Search for the cell housing the specified text and yield its (X, Y) center coordinate. 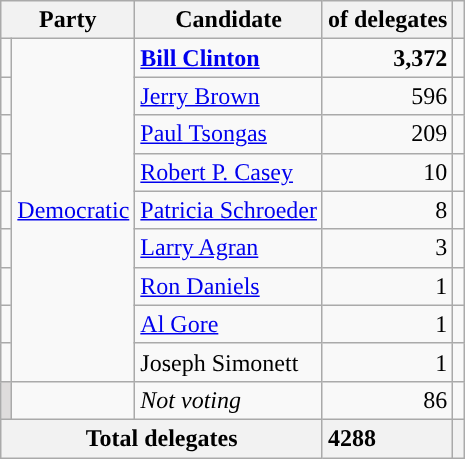
Bill Clinton (229, 58)
Ron Daniels (229, 286)
8 (387, 210)
86 (387, 400)
10 (387, 172)
Joseph Simonett (229, 362)
Democratic (74, 210)
209 (387, 134)
Jerry Brown (229, 96)
Candidate (229, 20)
Total delegates (162, 438)
of delegates (387, 20)
Robert P. Casey (229, 172)
Not voting (229, 400)
Patricia Schroeder (229, 210)
3 (387, 248)
Al Gore (229, 324)
Larry Agran (229, 248)
Paul Tsongas (229, 134)
3,372 (387, 58)
4288 (387, 438)
596 (387, 96)
Party (68, 20)
